From the cell containing the given text, extract its center point as (x, y) coordinate. 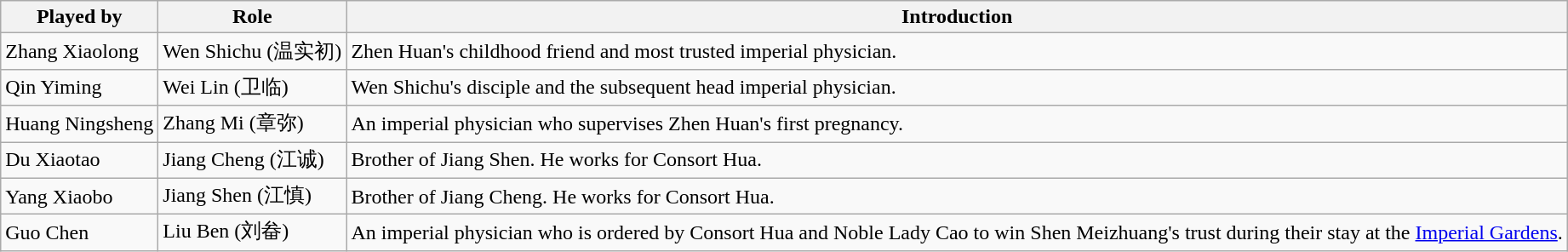
Jiang Shen (江慎) (252, 196)
Brother of Jiang Shen. He works for Consort Hua. (957, 160)
Wei Lin (卫临) (252, 87)
Played by (80, 17)
Jiang Cheng (江诚) (252, 160)
Wen Shichu (温实初) (252, 51)
Wen Shichu's disciple and the subsequent head imperial physician. (957, 87)
Zhang Mi (章弥) (252, 124)
Qin Yiming (80, 87)
Guo Chen (80, 233)
Role (252, 17)
An imperial physician who is ordered by Consort Hua and Noble Lady Cao to win Shen Meizhuang's trust during their stay at the Imperial Gardens. (957, 233)
Zhang Xiaolong (80, 51)
Du Xiaotao (80, 160)
Liu Ben (刘畚) (252, 233)
Yang Xiaobo (80, 196)
Zhen Huan's childhood friend and most trusted imperial physician. (957, 51)
Huang Ningsheng (80, 124)
An imperial physician who supervises Zhen Huan's first pregnancy. (957, 124)
Introduction (957, 17)
Brother of Jiang Cheng. He works for Consort Hua. (957, 196)
